Identify which cell holds the provided text, then report its (X, Y) central coordinate. 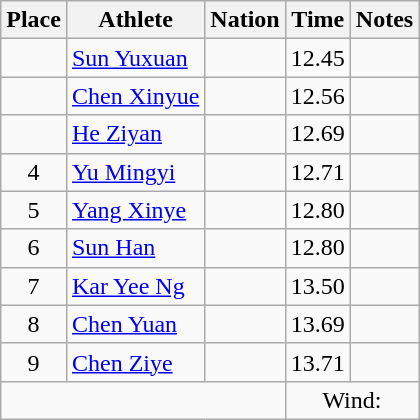
7 (34, 286)
Yu Mingyi (135, 172)
Wind: (352, 400)
13.69 (318, 324)
Place (34, 20)
12.56 (318, 96)
Athlete (135, 20)
12.71 (318, 172)
Kar Yee Ng (135, 286)
Time (318, 20)
Yang Xinye (135, 210)
Chen Ziye (135, 362)
8 (34, 324)
5 (34, 210)
12.69 (318, 134)
13.50 (318, 286)
Chen Xinyue (135, 96)
13.71 (318, 362)
Nation (245, 20)
12.45 (318, 58)
He Ziyan (135, 134)
9 (34, 362)
4 (34, 172)
6 (34, 248)
Notes (384, 20)
Sun Han (135, 248)
Chen Yuan (135, 324)
Sun Yuxuan (135, 58)
